Return the (x, y) coordinate for the center point of the cell that contains the specified text.  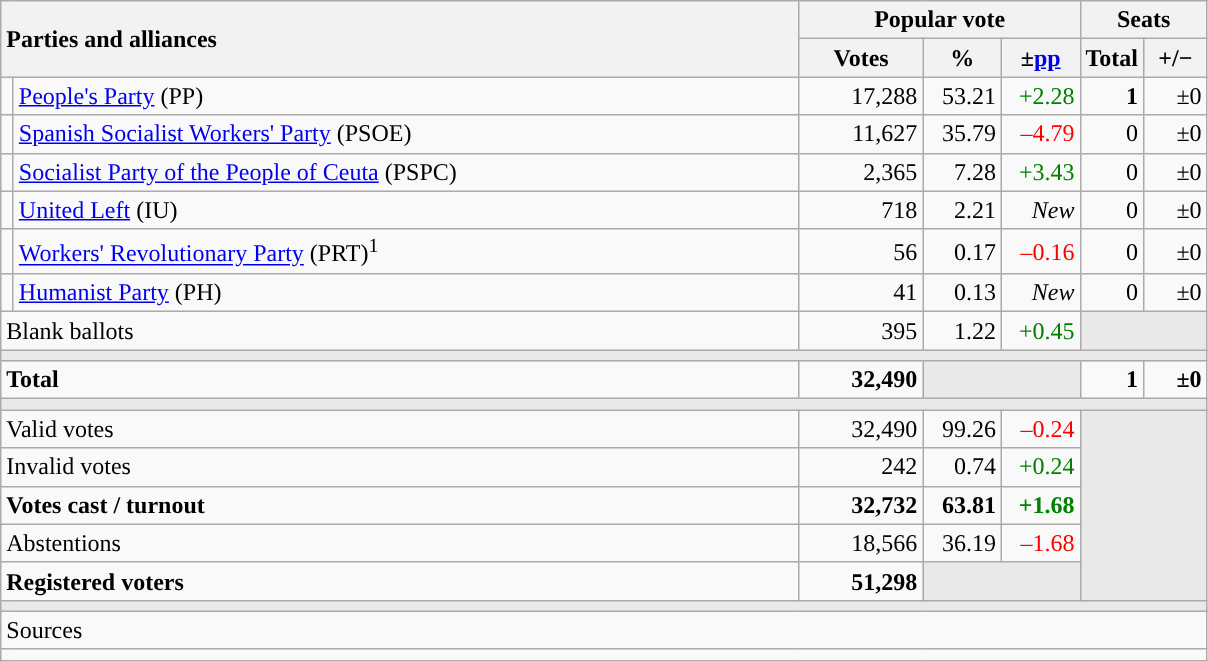
+2.28 (1040, 96)
Votes cast / turnout (400, 505)
People's Party (PP) (406, 96)
51,298 (861, 581)
99.26 (962, 429)
Valid votes (400, 429)
32,732 (861, 505)
Blank ballots (400, 331)
Workers' Revolutionary Party (PRT)1 (406, 252)
1.22 (962, 331)
Parties and alliances (400, 39)
Sources (604, 630)
+0.45 (1040, 331)
Spanish Socialist Workers' Party (PSOE) (406, 134)
63.81 (962, 505)
Votes (861, 58)
–0.24 (1040, 429)
% (962, 58)
±pp (1040, 58)
–1.68 (1040, 543)
Seats (1144, 20)
United Left (IU) (406, 210)
2,365 (861, 172)
395 (861, 331)
0.13 (962, 293)
+/− (1176, 58)
+3.43 (1040, 172)
11,627 (861, 134)
–4.79 (1040, 134)
Socialist Party of the People of Ceuta (PSPC) (406, 172)
+1.68 (1040, 505)
718 (861, 210)
18,566 (861, 543)
+0.24 (1040, 467)
7.28 (962, 172)
Invalid votes (400, 467)
53.21 (962, 96)
35.79 (962, 134)
17,288 (861, 96)
Popular vote (940, 20)
242 (861, 467)
0.17 (962, 252)
Abstentions (400, 543)
2.21 (962, 210)
0.74 (962, 467)
Humanist Party (PH) (406, 293)
56 (861, 252)
Registered voters (400, 581)
36.19 (962, 543)
41 (861, 293)
–0.16 (1040, 252)
